Return (x, y) of the center of cell containing provided text 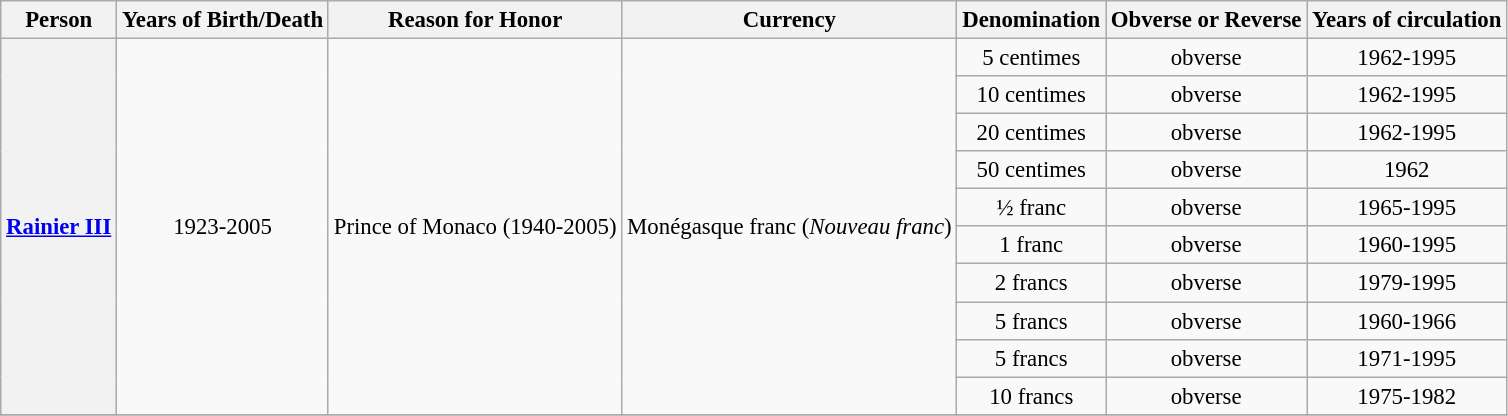
1960-1966 (1407, 321)
Years of circulation (1407, 20)
Obverse or Reverse (1206, 20)
Rainier III (59, 227)
Reason for Honor (474, 20)
Denomination (1032, 20)
Prince of Monaco (1940-2005) (474, 227)
2 francs (1032, 283)
Currency (790, 20)
10 francs (1032, 396)
5 centimes (1032, 58)
1 franc (1032, 245)
1975-1982 (1407, 396)
Monégasque franc (Nouveau franc) (790, 227)
20 centimes (1032, 133)
1960-1995 (1407, 245)
10 centimes (1032, 95)
1923-2005 (223, 227)
1965-1995 (1407, 208)
1971-1995 (1407, 358)
1962 (1407, 170)
½ franc (1032, 208)
50 centimes (1032, 170)
Years of Birth/Death (223, 20)
1979-1995 (1407, 283)
Person (59, 20)
